Scan for the cell matching the given text and deliver its (X, Y) coordinate at center. 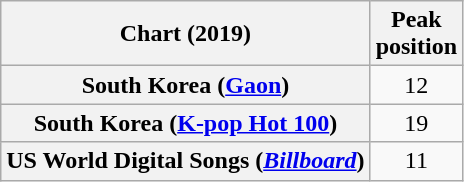
Chart (2019) (186, 34)
11 (416, 161)
South Korea (K-pop Hot 100) (186, 123)
US World Digital Songs (Billboard) (186, 161)
Peakposition (416, 34)
19 (416, 123)
12 (416, 85)
South Korea (Gaon) (186, 85)
